Locate the cell with the specified text and output its (X, Y) center coordinate. 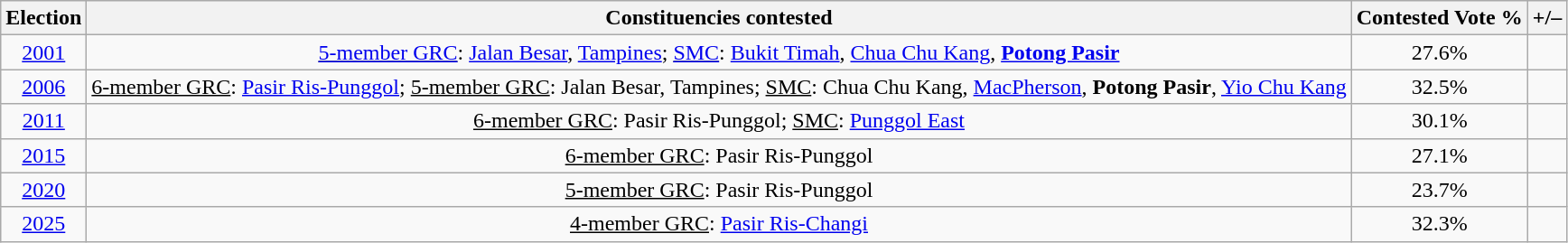
27.1% (1440, 155)
6-member GRC: Pasir Ris-Punggol (719, 155)
5-member GRC: Jalan Besar, Tampines; SMC: Bukit Timah, Chua Chu Kang, Potong Pasir (719, 52)
30.1% (1440, 121)
2020 (43, 190)
Constituencies contested (719, 18)
2011 (43, 121)
6-member GRC: Pasir Ris-Punggol; 5-member GRC: Jalan Besar, Tampines; SMC: Chua Chu Kang, MacPherson, Potong Pasir, Yio Chu Kang (719, 87)
Contested Vote % (1440, 18)
4-member GRC: Pasir Ris-Changi (719, 224)
27.6% (1440, 52)
2006 (43, 87)
5-member GRC: Pasir Ris-Punggol (719, 190)
2025 (43, 224)
+/– (1546, 18)
32.5% (1440, 87)
2015 (43, 155)
2001 (43, 52)
32.3% (1440, 224)
Election (43, 18)
6-member GRC: Pasir Ris-Punggol; SMC: Punggol East (719, 121)
23.7% (1440, 190)
